From the cell containing the given text, extract its center point as [X, Y] coordinate. 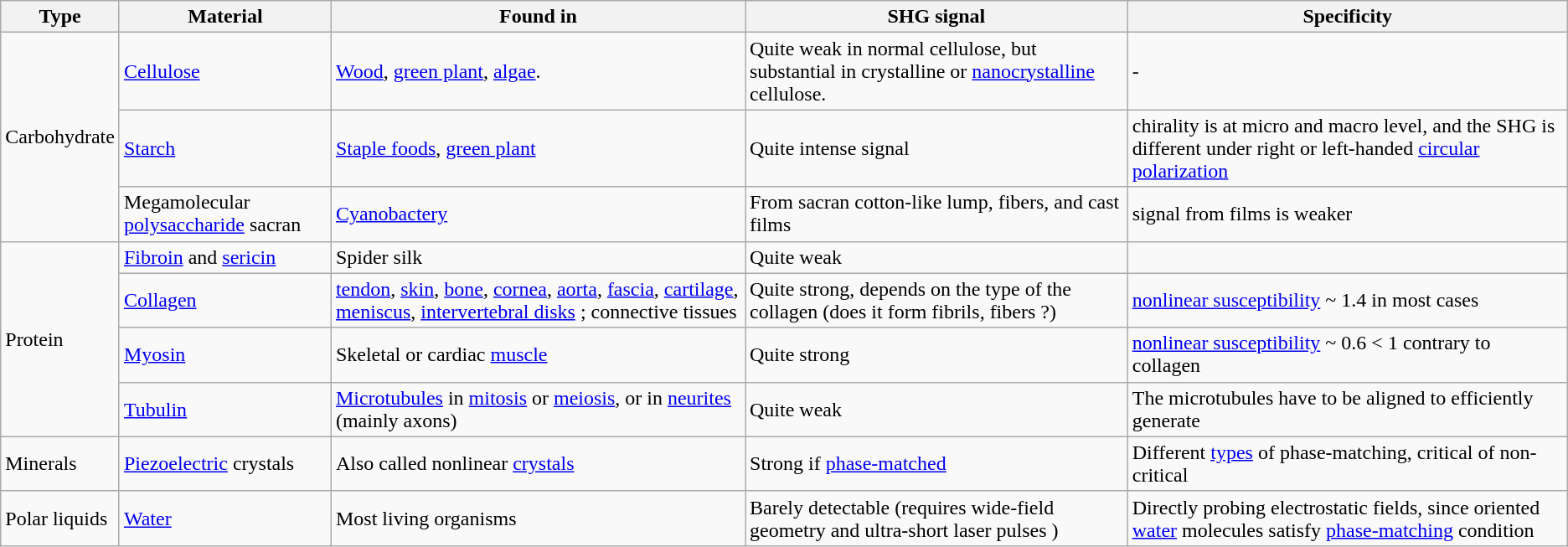
Directly probing electrostatic fields, since oriented water molecules satisfy phase-matching condition [1347, 518]
Most living organisms [538, 518]
Microtubules in mitosis or meiosis, or in neurites (mainly axons) [538, 409]
Collagen [224, 300]
Cyanobactery [538, 214]
Megamolecular polysaccharide sacran [224, 214]
Skeletal or cardiac muscle [538, 355]
Quite strong [936, 355]
chirality is at micro and macro level, and the SHG is different under right or left-handed circular polarization [1347, 148]
- [1347, 71]
SHG signal [936, 17]
Tubulin [224, 409]
Specificity [1347, 17]
Type [60, 17]
Strong if phase-matched [936, 464]
The microtubules have to be aligned to efficiently generate [1347, 409]
Also called nonlinear crystals [538, 464]
tendon, skin, bone, cornea, aorta, fascia, cartilage, meniscus, intervertebral disks ; connective tissues [538, 300]
Spider silk [538, 257]
From sacran cotton-like lump, fibers, and cast films [936, 214]
Staple foods, green plant [538, 148]
Starch [224, 148]
Barely detectable (requires wide-field geometry and ultra-short laser pulses ) [936, 518]
Water [224, 518]
Wood, green plant, algae. [538, 71]
Quite weak in normal cellulose, but substantial in crystalline or nanocrystalline cellulose. [936, 71]
Quite strong, depends on the type of the collagen (does it form fibrils, fibers ?) [936, 300]
Myosin [224, 355]
Carbohydrate [60, 137]
Found in [538, 17]
Material [224, 17]
nonlinear susceptibility ~ 1.4 in most cases [1347, 300]
signal from films is weaker [1347, 214]
Cellulose [224, 71]
nonlinear susceptibility ~ 0.6 < 1 contrary to collagen [1347, 355]
Quite intense signal [936, 148]
Different types of phase-matching, critical of non-critical [1347, 464]
Fibroin and sericin [224, 257]
Polar liquids [60, 518]
Piezoelectric crystals [224, 464]
Protein [60, 338]
Minerals [60, 464]
